Search for the cell housing the specified text and yield its (X, Y) center coordinate. 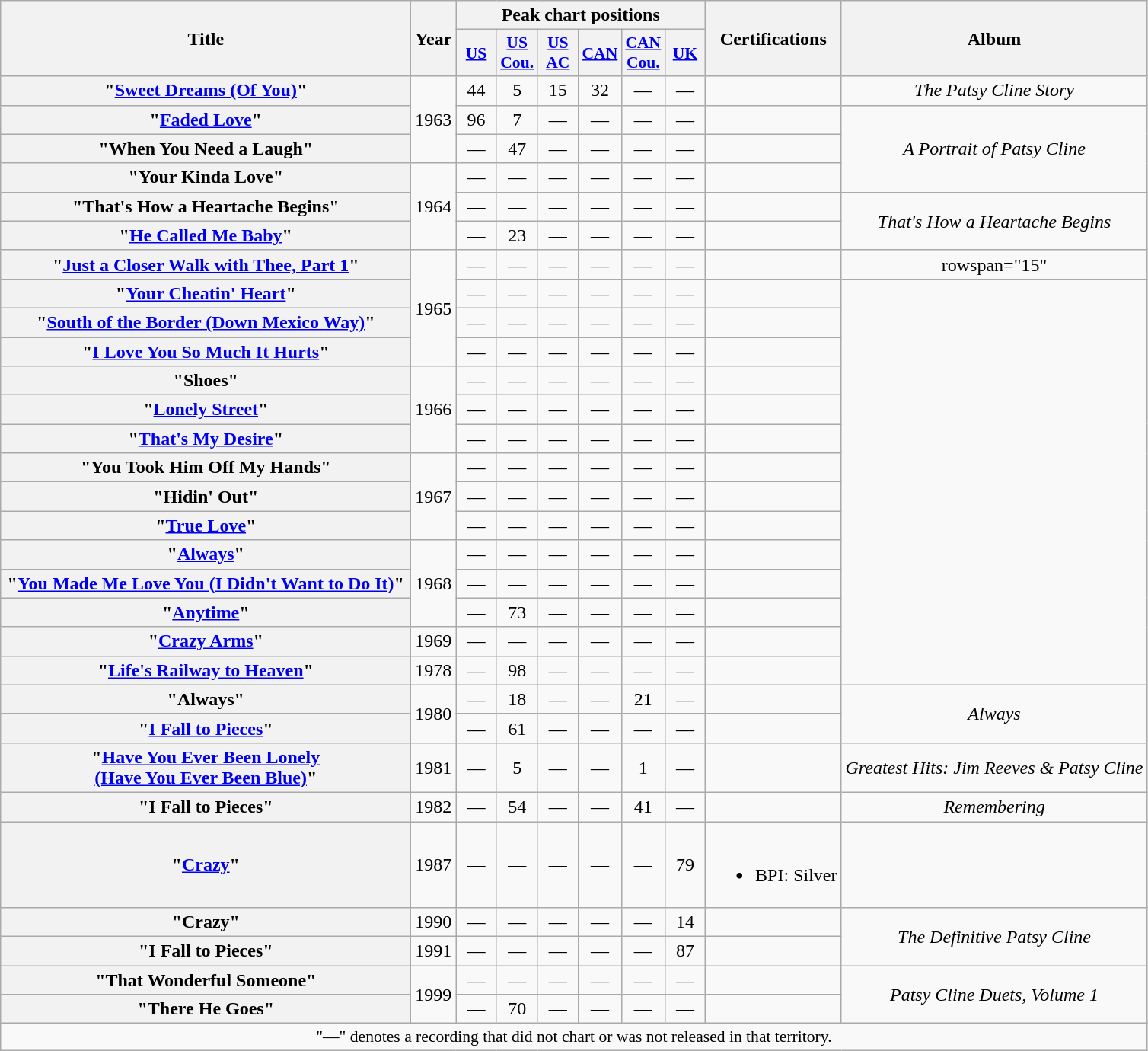
"That's My Desire" (206, 439)
CAN (600, 53)
1 (643, 768)
BPI: Silver (773, 864)
18 (517, 699)
79 (685, 864)
"You Made Me Love You (I Didn't Want to Do It)" (206, 583)
"True Love" (206, 525)
54 (517, 807)
73 (517, 612)
The Definitive Patsy Cline (994, 937)
"Lonely Street" (206, 410)
96 (477, 120)
"Just a Closer Walk with Thee, Part 1" (206, 264)
USAC (557, 53)
1964 (434, 206)
61 (517, 728)
44 (477, 91)
1969 (434, 641)
US (477, 53)
"Your Kinda Love" (206, 177)
"Crazy Arms" (206, 641)
Remembering (994, 807)
A Portrait of Patsy Cline (994, 149)
1999 (434, 995)
"South of the Border (Down Mexico Way)" (206, 322)
CANCou. (643, 53)
41 (643, 807)
1981 (434, 768)
Greatest Hits: Jim Reeves & Patsy Cline (994, 768)
23 (517, 235)
"There He Goes" (206, 1009)
"You Took Him Off My Hands" (206, 468)
1980 (434, 714)
1991 (434, 951)
"When You Need a Laugh" (206, 149)
Certifications (773, 38)
"Faded Love" (206, 120)
1966 (434, 410)
1982 (434, 807)
"I Love You So Much It Hurts" (206, 351)
14 (685, 922)
15 (557, 91)
"Hidin' Out" (206, 497)
87 (685, 951)
"Have You Ever Been Lonely(Have You Ever Been Blue)" (206, 768)
"Anytime" (206, 612)
Album (994, 38)
Title (206, 38)
1987 (434, 864)
32 (600, 91)
70 (517, 1009)
Year (434, 38)
"He Called Me Baby" (206, 235)
Patsy Cline Duets, Volume 1 (994, 995)
98 (517, 670)
UK (685, 53)
1968 (434, 583)
47 (517, 149)
21 (643, 699)
Always (994, 714)
"Sweet Dreams (Of You)" (206, 91)
1990 (434, 922)
USCou. (517, 53)
1967 (434, 497)
"Your Cheatin' Heart" (206, 293)
"—" denotes a recording that did not chart or was not released in that territory. (574, 1037)
The Patsy Cline Story (994, 91)
"That Wonderful Someone" (206, 980)
1965 (434, 308)
rowspan="15" (994, 264)
1978 (434, 670)
7 (517, 120)
"That's How a Heartache Begins" (206, 206)
"Shoes" (206, 381)
"Life's Railway to Heaven" (206, 670)
Peak chart positions (581, 15)
1963 (434, 120)
That's How a Heartache Begins (994, 221)
